Pinpoint the cell where the given text exists, returning its (x, y) midpoint coordinate. 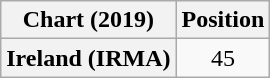
45 (223, 58)
Chart (2019) (88, 20)
Ireland (IRMA) (88, 58)
Position (223, 20)
